Determine the [X, Y] coordinate at the center of the cell enclosing the given text.  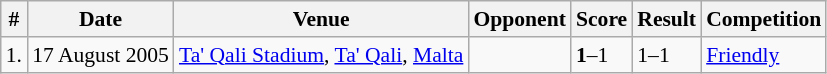
Result [666, 19]
Friendly [764, 55]
Ta' Qali Stadium, Ta' Qali, Malta [321, 55]
Venue [321, 19]
1. [14, 55]
# [14, 19]
Competition [764, 19]
Opponent [520, 19]
Date [100, 19]
Score [602, 19]
17 August 2005 [100, 55]
